Capture the cell that displays the provided text and extract its (x, y) central coordinate. 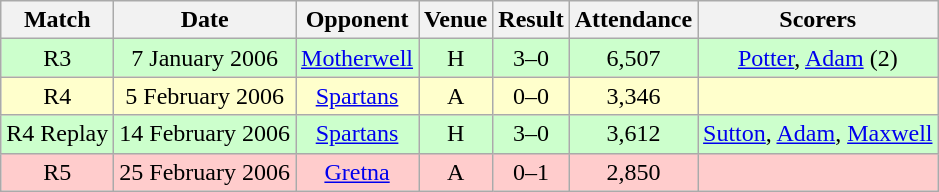
Match (58, 20)
3,346 (633, 96)
Motherwell (358, 58)
R3 (58, 58)
0–1 (531, 172)
25 February 2006 (205, 172)
R4 (58, 96)
6,507 (633, 58)
R4 Replay (58, 134)
Gretna (358, 172)
2,850 (633, 172)
Attendance (633, 20)
Scorers (818, 20)
Date (205, 20)
14 February 2006 (205, 134)
Potter, Adam (2) (818, 58)
5 February 2006 (205, 96)
R5 (58, 172)
0–0 (531, 96)
Opponent (358, 20)
Venue (456, 20)
3,612 (633, 134)
Sutton, Adam, Maxwell (818, 134)
7 January 2006 (205, 58)
Result (531, 20)
